Return the (X, Y) coordinate for the center point of the cell that contains the specified text.  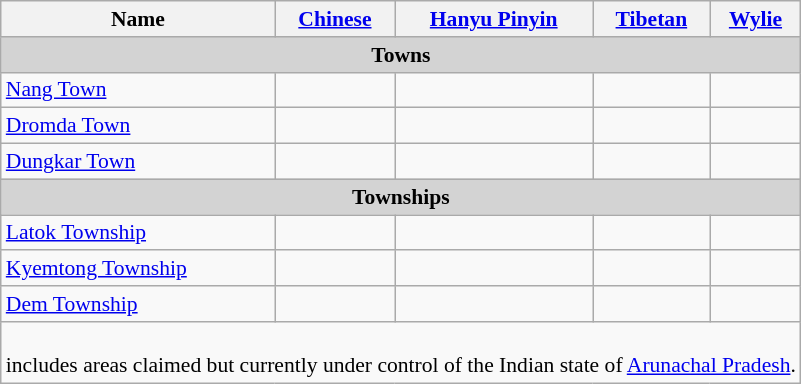
Hanyu Pinyin (494, 19)
Nang Town (138, 90)
Tibetan (652, 19)
includes areas claimed but currently under control of the Indian state of Arunachal Pradesh. (401, 352)
Dromda Town (138, 126)
Dem Township (138, 304)
Towns (401, 55)
Wylie (756, 19)
Name (138, 19)
Dungkar Town (138, 162)
Townships (401, 197)
Latok Township (138, 233)
Kyemtong Township (138, 269)
Chinese (335, 19)
